Locate the cell with the specified text and output its [X, Y] center coordinate. 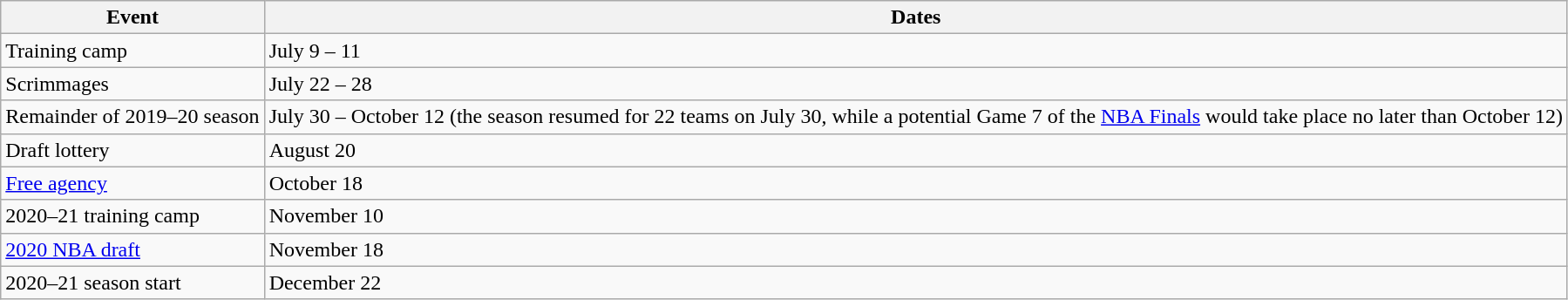
Event [132, 17]
August 20 [915, 150]
November 10 [915, 216]
Scrimmages [132, 84]
2020–21 training camp [132, 216]
2020–21 season start [132, 283]
Draft lottery [132, 150]
Free agency [132, 183]
December 22 [915, 283]
Training camp [132, 51]
July 22 – 28 [915, 84]
July 9 – 11 [915, 51]
October 18 [915, 183]
Dates [915, 17]
November 18 [915, 249]
Remainder of 2019–20 season [132, 117]
2020 NBA draft [132, 249]
